Extract the (X, Y) coordinate from the center of the cell holding the provided text.  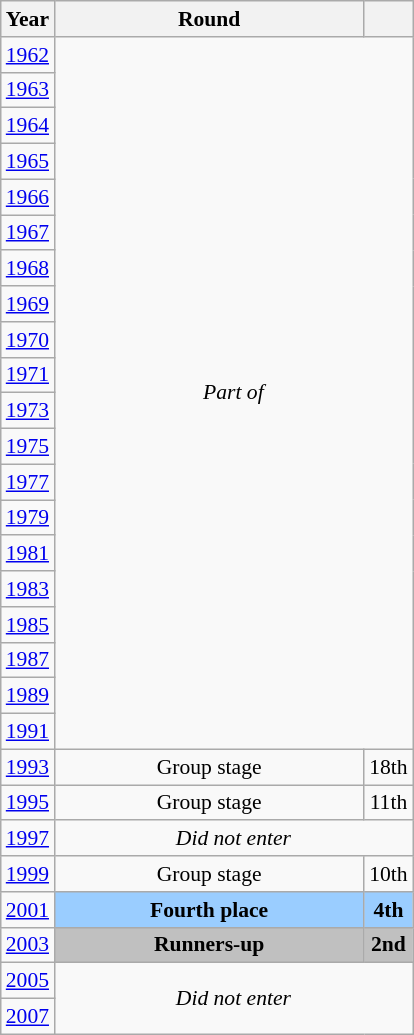
1963 (28, 90)
1969 (28, 304)
Part of (234, 393)
2007 (28, 1017)
11th (388, 803)
1966 (28, 197)
1962 (28, 55)
4th (388, 910)
1973 (28, 411)
1983 (28, 589)
18th (388, 767)
Runners-up (209, 945)
1971 (28, 375)
1964 (28, 126)
1967 (28, 233)
1987 (28, 660)
1989 (28, 696)
Year (28, 19)
1977 (28, 482)
1999 (28, 874)
1968 (28, 269)
Fourth place (209, 910)
1995 (28, 803)
1985 (28, 625)
1991 (28, 732)
2nd (388, 945)
1970 (28, 340)
Round (209, 19)
1965 (28, 162)
1993 (28, 767)
2001 (28, 910)
1997 (28, 839)
2003 (28, 945)
10th (388, 874)
1981 (28, 554)
2005 (28, 981)
1979 (28, 518)
1975 (28, 447)
